Locate the cell with the specified text and output its (x, y) center coordinate. 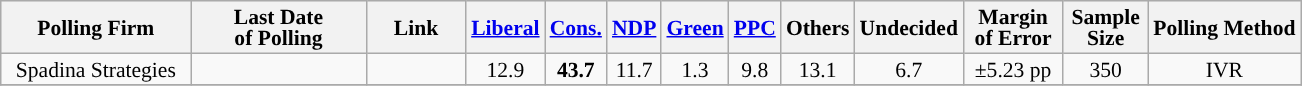
12.9 (505, 68)
43.7 (576, 68)
Last Dateof Polling (278, 27)
1.3 (694, 68)
13.1 (818, 68)
Polling Method (1224, 27)
350 (1106, 68)
Liberal (505, 27)
IVR (1224, 68)
±5.23 pp (1013, 68)
Green (694, 27)
6.7 (909, 68)
9.8 (755, 68)
Cons. (576, 27)
Link (416, 27)
PPC (755, 27)
Undecided (909, 27)
Spadina Strategies (96, 68)
NDP (634, 27)
Others (818, 27)
SampleSize (1106, 27)
Polling Firm (96, 27)
Marginof Error (1013, 27)
11.7 (634, 68)
